From the cell containing the given text, extract its center point as (X, Y) coordinate. 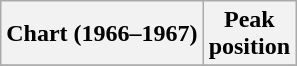
Chart (1966–1967) (102, 34)
Peakposition (249, 34)
